Return [X, Y] of the center of cell containing provided text 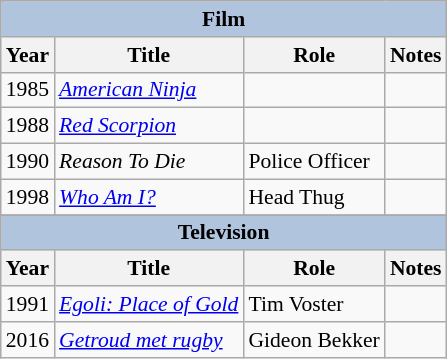
Tim Voster [314, 304]
Getroud met rugby [148, 340]
Gideon Bekker [314, 340]
Egoli: Place of Gold [148, 304]
1985 [28, 90]
2016 [28, 340]
Reason To Die [148, 162]
1988 [28, 126]
Police Officer [314, 162]
Head Thug [314, 197]
1998 [28, 197]
Television [224, 233]
1990 [28, 162]
1991 [28, 304]
Who Am I? [148, 197]
Red Scorpion [148, 126]
Film [224, 19]
American Ninja [148, 90]
